For the text-containing cell, return its midpoint in (x, y) coordinate format. 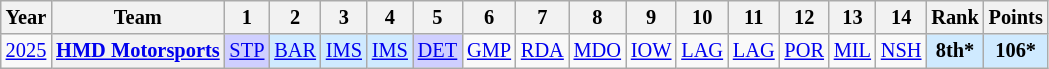
6 (489, 17)
7 (542, 17)
IOW (651, 51)
Team (138, 17)
10 (702, 17)
11 (754, 17)
13 (852, 17)
8th* (954, 51)
HMD Motorsports (138, 51)
1 (248, 17)
NSH (901, 51)
3 (344, 17)
2 (295, 17)
Points (1016, 17)
9 (651, 17)
4 (390, 17)
POR (804, 51)
12 (804, 17)
BAR (295, 51)
Rank (954, 17)
106* (1016, 51)
GMP (489, 51)
5 (438, 17)
MIL (852, 51)
RDA (542, 51)
STP (248, 51)
14 (901, 17)
Year (26, 17)
DET (438, 51)
MDO (598, 51)
8 (598, 17)
2025 (26, 51)
